Identify which cell holds the provided text, then report its (x, y) central coordinate. 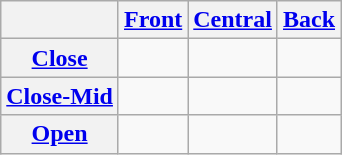
Front (152, 20)
Close (60, 58)
Open (60, 134)
Central (233, 20)
Back (308, 20)
Close-Mid (60, 96)
